Return the [X, Y] coordinate for the center point of the cell that contains the specified text.  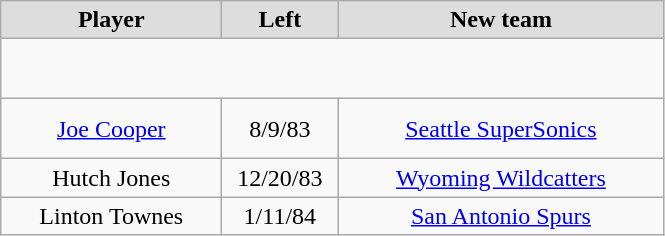
Seattle SuperSonics [501, 129]
Hutch Jones [112, 178]
Player [112, 20]
12/20/83 [280, 178]
Wyoming Wildcatters [501, 178]
8/9/83 [280, 129]
Left [280, 20]
Linton Townes [112, 216]
San Antonio Spurs [501, 216]
New team [501, 20]
Joe Cooper [112, 129]
1/11/84 [280, 216]
